Output the [X, Y] coordinate of the center of the cell containing the given text.  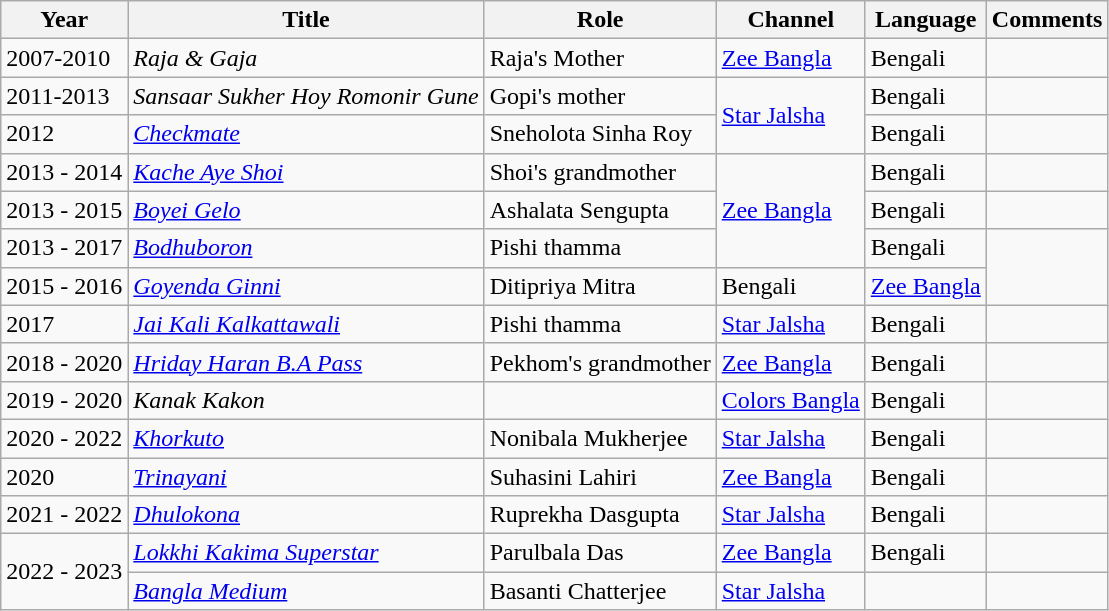
Raja's Mother [600, 58]
Language [926, 20]
Jai Kali Kalkattawali [306, 324]
Checkmate [306, 134]
Channel [790, 20]
Year [64, 20]
Suhasini Lahiri [600, 477]
Role [600, 20]
Comments [1047, 20]
Khorkuto [306, 438]
Colors Bangla [790, 400]
Sneholota Sinha Roy [600, 134]
Gopi's mother [600, 96]
2011-2013 [64, 96]
2020 - 2022 [64, 438]
2017 [64, 324]
2021 - 2022 [64, 515]
Nonibala Mukherjee [600, 438]
Bodhuboron [306, 248]
2013 - 2015 [64, 210]
2018 - 2020 [64, 362]
2022 - 2023 [64, 572]
Kanak Kakon [306, 400]
Sansaar Sukher Hoy Romonir Gune [306, 96]
Ditipriya Mitra [600, 286]
Hriday Haran B.A Pass [306, 362]
Trinayani [306, 477]
Ruprekha Dasgupta [600, 515]
2019 - 2020 [64, 400]
Bangla Medium [306, 591]
2015 - 2016 [64, 286]
2020 [64, 477]
Shoi's grandmother [600, 172]
2007-2010 [64, 58]
Lokkhi Kakima Superstar [306, 553]
Dhulokona [306, 515]
2012 [64, 134]
Basanti Chatterjee [600, 591]
Pekhom's grandmother [600, 362]
Title [306, 20]
Raja & Gaja [306, 58]
2013 - 2014 [64, 172]
Kache Aye Shoi [306, 172]
Boyei Gelo [306, 210]
2013 - 2017 [64, 248]
Ashalata Sengupta [600, 210]
Goyenda Ginni [306, 286]
Parulbala Das [600, 553]
